Search for the cell housing the specified text and yield its (X, Y) center coordinate. 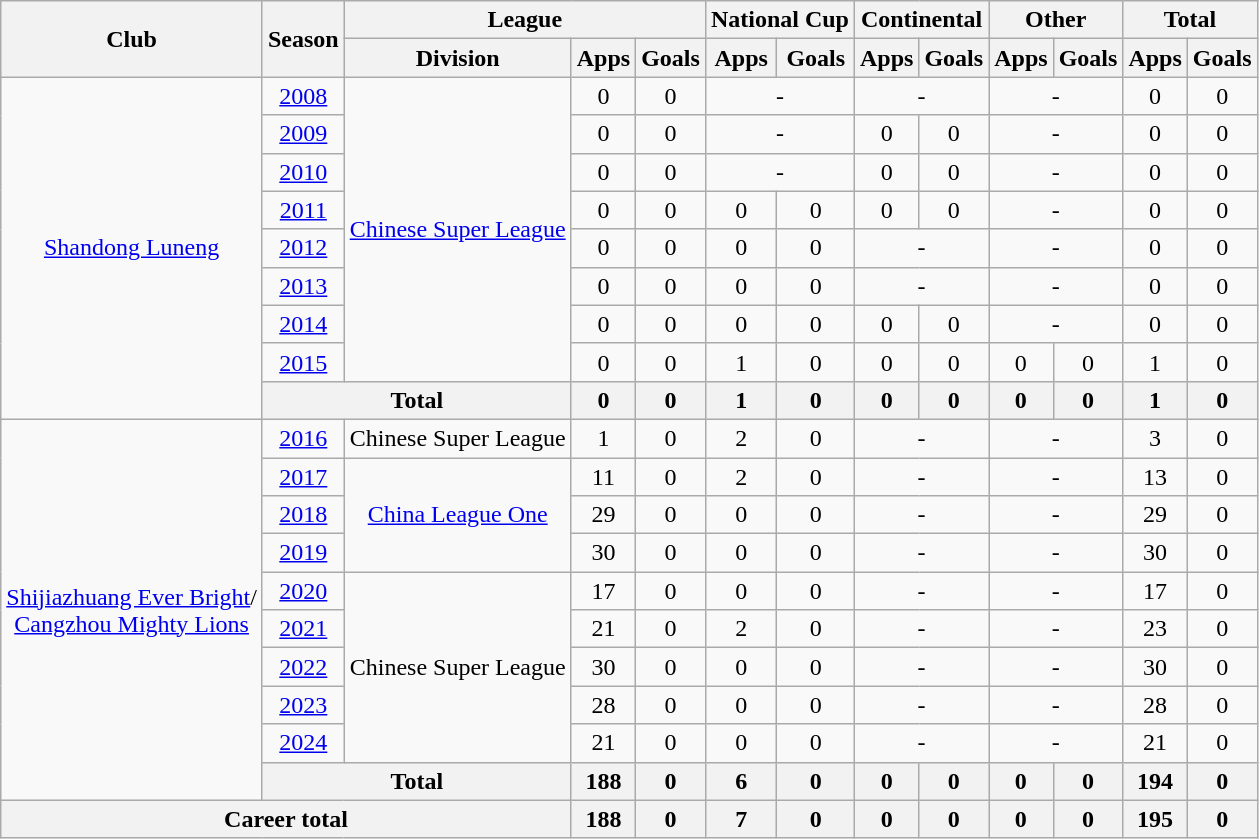
China League One (458, 515)
2016 (303, 438)
2022 (303, 667)
2010 (303, 172)
Other (1056, 20)
2011 (303, 210)
2021 (303, 629)
11 (603, 477)
2019 (303, 553)
2020 (303, 591)
Shijiazhuang Ever Bright/Cangzhou Mighty Lions (132, 610)
2015 (303, 362)
Division (458, 58)
2024 (303, 743)
Continental (921, 20)
6 (741, 781)
Career total (286, 819)
2017 (303, 477)
194 (1155, 781)
2009 (303, 134)
2008 (303, 96)
23 (1155, 629)
13 (1155, 477)
3 (1155, 438)
2012 (303, 248)
Club (132, 39)
2014 (303, 324)
Shandong Luneng (132, 248)
National Cup (780, 20)
195 (1155, 819)
Season (303, 39)
7 (741, 819)
2018 (303, 515)
2023 (303, 705)
2013 (303, 286)
League (524, 20)
